Determine the [x, y] coordinate at the center of the cell enclosing the given text.  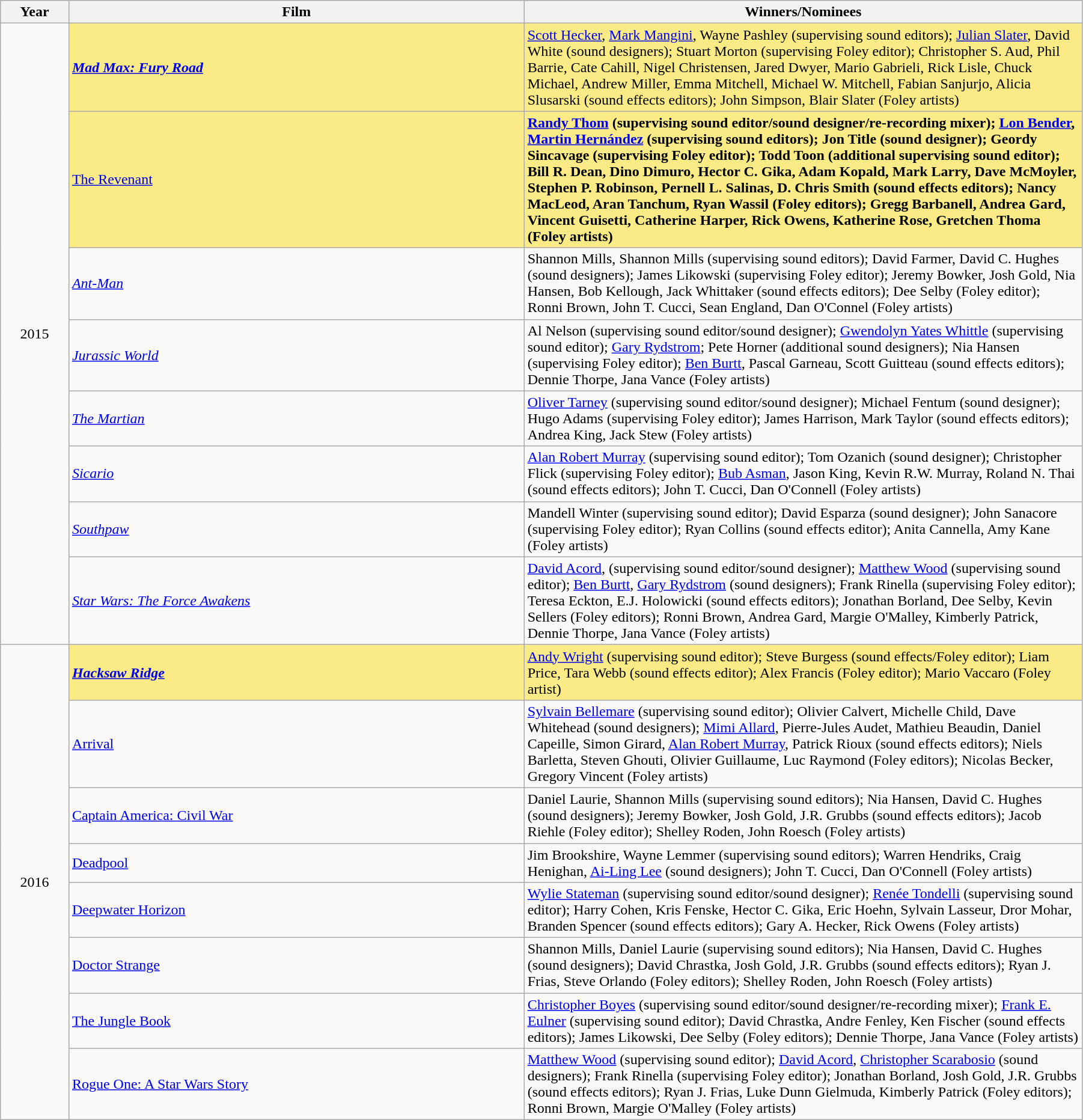
2016 [35, 882]
Star Wars: The Force Awakens [296, 601]
Doctor Strange [296, 965]
2015 [35, 334]
Film [296, 12]
Captain America: Civil War [296, 815]
Jurassic World [296, 355]
The Revenant [296, 179]
Winners/Nominees [803, 12]
Arrival [296, 744]
Year [35, 12]
Southpaw [296, 529]
Ant-Man [296, 284]
Deadpool [296, 862]
The Martian [296, 418]
Sicario [296, 474]
Hacksaw Ridge [296, 672]
The Jungle Book [296, 1021]
Deepwater Horizon [296, 910]
Mad Max: Fury Road [296, 67]
Rogue One: A Star Wars Story [296, 1085]
